Detect which cell encompasses the target text, then output its [x, y] center coordinate. 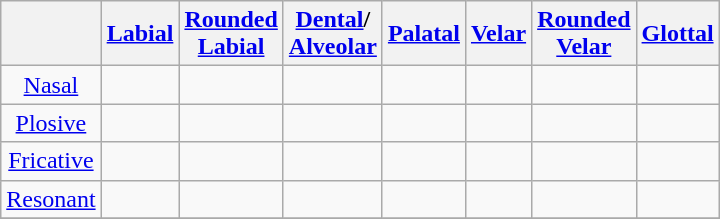
Resonant [51, 199]
Nasal [51, 85]
RoundedLabial [231, 34]
RoundedVelar [584, 34]
Plosive [51, 123]
Velar [498, 34]
Palatal [424, 34]
Glottal [678, 34]
Dental/Alveolar [332, 34]
Fricative [51, 161]
Labial [140, 34]
